Detect which cell encompasses the target text, then output its (x, y) center coordinate. 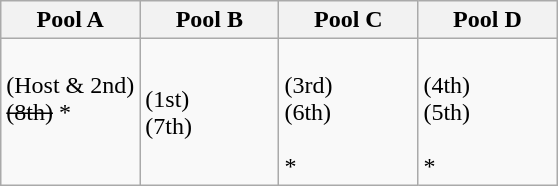
Pool C (348, 20)
(4th) (5th) * (488, 112)
(1st) (7th) (210, 112)
Pool A (70, 20)
Pool D (488, 20)
Pool B (210, 20)
(Host & 2nd) (8th) * (70, 112)
(3rd) (6th) * (348, 112)
